Determine the (x, y) coordinate at the center of the cell enclosing the given text.  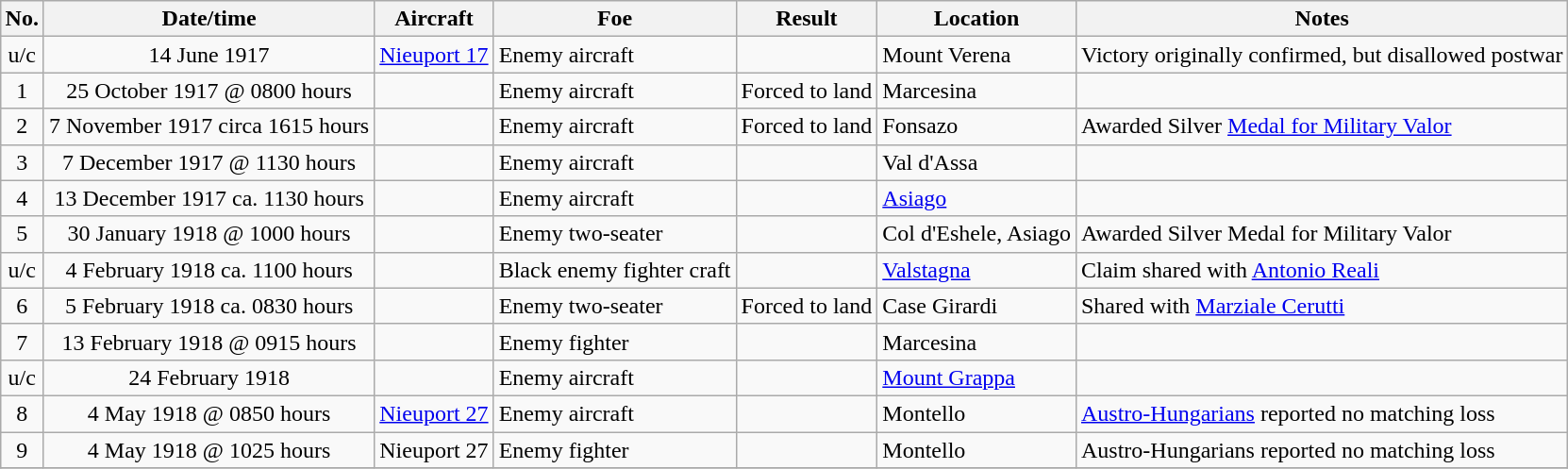
13 February 1918 @ 0915 hours (209, 342)
Claim shared with Antonio Reali (1322, 270)
Val d'Assa (977, 162)
14 June 1917 (209, 55)
Black enemy fighter craft (615, 270)
2 (22, 126)
8 (22, 413)
4 (22, 198)
13 December 1917 ca. 1130 hours (209, 198)
Location (977, 19)
5 (22, 234)
7 November 1917 circa 1615 hours (209, 126)
Asiago (977, 198)
30 January 1918 @ 1000 hours (209, 234)
Aircraft (434, 19)
Notes (1322, 19)
Col d'Eshele, Asiago (977, 234)
3 (22, 162)
7 (22, 342)
1 (22, 91)
5 February 1918 ca. 0830 hours (209, 306)
4 May 1918 @ 1025 hours (209, 450)
9 (22, 450)
No. (22, 19)
Mount Grappa (977, 377)
7 December 1917 @ 1130 hours (209, 162)
25 October 1917 @ 0800 hours (209, 91)
Fonsazo (977, 126)
24 February 1918 (209, 377)
4 May 1918 @ 0850 hours (209, 413)
Result (807, 19)
Nieuport 17 (434, 55)
4 February 1918 ca. 1100 hours (209, 270)
Case Girardi (977, 306)
6 (22, 306)
Mount Verena (977, 55)
Date/time (209, 19)
Victory originally confirmed, but disallowed postwar (1322, 55)
Shared with Marziale Cerutti (1322, 306)
Foe (615, 19)
Valstagna (977, 270)
